Identify which cell holds the provided text, then report its (x, y) central coordinate. 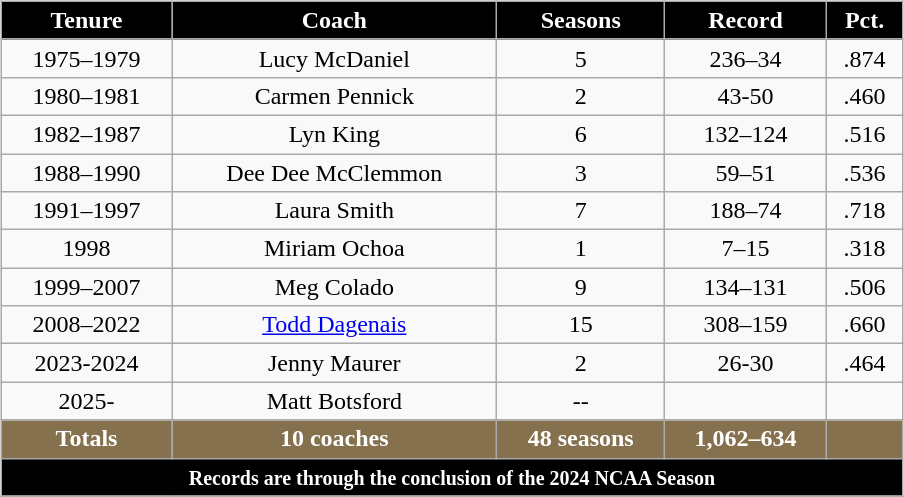
.536 (864, 173)
Jenny Maurer (334, 363)
1975–1979 (86, 58)
308–159 (746, 325)
43-50 (746, 96)
1980–1981 (86, 96)
.506 (864, 287)
.516 (864, 134)
Carmen Pennick (334, 96)
1998 (86, 249)
132–124 (746, 134)
.874 (864, 58)
Tenure (86, 20)
26-30 (746, 363)
15 (581, 325)
2023-2024 (86, 363)
Todd Dagenais (334, 325)
Pct. (864, 20)
Dee Dee McClemmon (334, 173)
Totals (86, 439)
5 (581, 58)
Coach (334, 20)
-- (581, 401)
134–131 (746, 287)
7–15 (746, 249)
2025- (86, 401)
1999–2007 (86, 287)
.460 (864, 96)
1982–1987 (86, 134)
Miriam Ochoa (334, 249)
Laura Smith (334, 211)
Seasons (581, 20)
7 (581, 211)
1 (581, 249)
Records are through the conclusion of the 2024 NCAA Season (452, 477)
Matt Botsford (334, 401)
.660 (864, 325)
Record (746, 20)
Lucy McDaniel (334, 58)
2008–2022 (86, 325)
236–34 (746, 58)
Lyn King (334, 134)
3 (581, 173)
59–51 (746, 173)
1,062–634 (746, 439)
10 coaches (334, 439)
9 (581, 287)
.464 (864, 363)
6 (581, 134)
.318 (864, 249)
48 seasons (581, 439)
Meg Colado (334, 287)
188–74 (746, 211)
.718 (864, 211)
1988–1990 (86, 173)
1991–1997 (86, 211)
